Pinpoint the cell where the given text exists, returning its (x, y) midpoint coordinate. 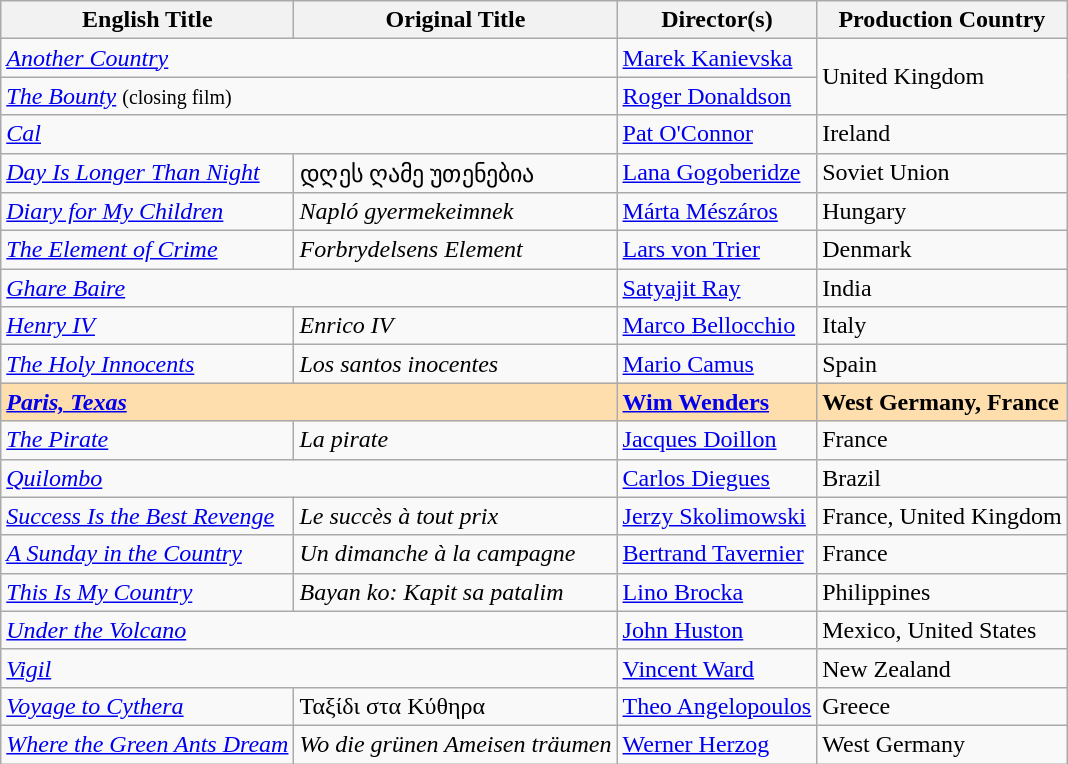
La pirate (456, 440)
West Germany, France (942, 402)
Another Country (309, 58)
Day Is Longer Than Night (148, 173)
Wim Wenders (717, 402)
Paris, Texas (309, 402)
Director(s) (717, 20)
New Zealand (942, 668)
Bayan ko: Kapit sa patalim (456, 592)
Forbrydelsens Element (456, 250)
Bertrand Tavernier (717, 554)
The Pirate (148, 440)
Cal (309, 134)
Greece (942, 706)
Jerzy Skolimowski (717, 516)
The Bounty (closing film) (309, 96)
Denmark (942, 250)
Enrico IV (456, 326)
Vigil (309, 668)
Mario Camus (717, 364)
Un dimanche à la campagne (456, 554)
დღეს ღამე უთენებია (456, 173)
Soviet Union (942, 173)
Under the Volcano (309, 630)
Napló gyermekeimnek (456, 212)
John Huston (717, 630)
Roger Donaldson (717, 96)
France, United Kingdom (942, 516)
India (942, 288)
Werner Herzog (717, 744)
Pat O'Connor (717, 134)
Jacques Doillon (717, 440)
Ghare Baire (309, 288)
Brazil (942, 478)
United Kingdom (942, 77)
Philippines (942, 592)
Lino Brocka (717, 592)
Carlos Diegues (717, 478)
English Title (148, 20)
Ταξίδι στα Κύθηρα (456, 706)
Italy (942, 326)
West Germany (942, 744)
Marco Bellocchio (717, 326)
Production Country (942, 20)
Marek Kanievska (717, 58)
Diary for My Children (148, 212)
Ireland (942, 134)
Le succès à tout prix (456, 516)
Los santos inocentes (456, 364)
Voyage to Cythera (148, 706)
Lana Gogoberidze (717, 173)
This Is My Country (148, 592)
The Holy Innocents (148, 364)
Lars von Trier (717, 250)
Hungary (942, 212)
A Sunday in the Country (148, 554)
Márta Mészáros (717, 212)
Theo Angelopoulos (717, 706)
Quilombo (309, 478)
Wo die grünen Ameisen träumen (456, 744)
The Element of Crime (148, 250)
Original Title (456, 20)
Vincent Ward (717, 668)
Success Is the Best Revenge (148, 516)
Spain (942, 364)
Mexico, United States (942, 630)
Satyajit Ray (717, 288)
Henry IV (148, 326)
Where the Green Ants Dream (148, 744)
